Locate the cell with the specified text and output its (X, Y) center coordinate. 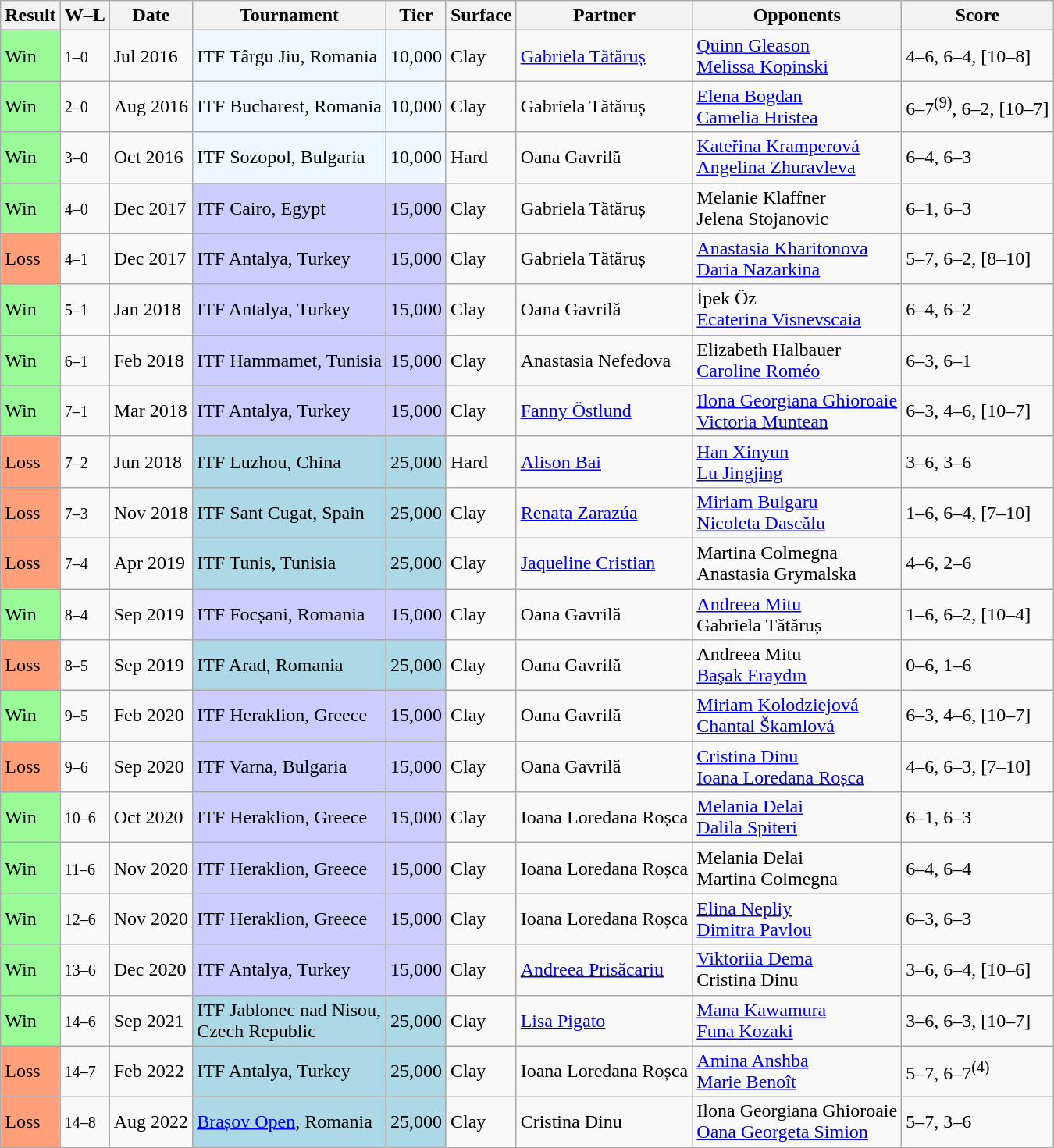
Result (30, 16)
4–6, 6–4, [10–8] (977, 56)
5–7, 3–6 (977, 1122)
6–3, 6–1 (977, 361)
Melania Delai Dalila Spiteri (797, 818)
ITF Târgu Jiu, Romania (290, 56)
Opponents (797, 16)
7–4 (84, 563)
ITF Sozopol, Bulgaria (290, 158)
Jan 2018 (151, 309)
Viktoriia Dema Cristina Dinu (797, 969)
9–5 (84, 716)
Partner (604, 16)
Mana Kawamura Funa Kozaki (797, 1021)
7–3 (84, 512)
6–4, 6–3 (977, 158)
ITF Luzhou, China (290, 462)
Jun 2018 (151, 462)
5–7, 6–2, [8–10] (977, 259)
Miriam Bulgaru Nicoleta Dascălu (797, 512)
Ilona Georgiana Ghioroaie Victoria Muntean (797, 411)
Cristina Dinu (604, 1122)
6–1 (84, 361)
Tournament (290, 16)
4–1 (84, 259)
5–1 (84, 309)
6–4, 6–2 (977, 309)
Aug 2022 (151, 1122)
7–1 (84, 411)
Lisa Pigato (604, 1021)
Elina Nepliy Dimitra Pavlou (797, 919)
6–4, 6–4 (977, 868)
4–6, 2–6 (977, 563)
Han Xinyun Lu Jingjing (797, 462)
13–6 (84, 969)
Quinn Gleason Melissa Kopinski (797, 56)
Nov 2018 (151, 512)
Ilona Georgiana Ghioroaie Oana Georgeta Simion (797, 1122)
Sep 2021 (151, 1021)
Surface (481, 16)
1–6, 6–4, [7–10] (977, 512)
Tier (415, 16)
Andreea Mitu Gabriela Tătăruș (797, 613)
10–6 (84, 818)
Melanie Klaffner Jelena Stojanovic (797, 208)
Melania Delai Martina Colmegna (797, 868)
ITF Tunis, Tunisia (290, 563)
Score (977, 16)
Feb 2020 (151, 716)
Andreea Mitu Başak Eraydın (797, 665)
Mar 2018 (151, 411)
14–6 (84, 1021)
Martina Colmegna Anastasia Grymalska (797, 563)
11–6 (84, 868)
8–5 (84, 665)
Apr 2019 (151, 563)
Anastasia Kharitonova Daria Nazarkina (797, 259)
14–7 (84, 1071)
Amina Anshba Marie Benoît (797, 1071)
İpek Öz Ecaterina Visnevscaia (797, 309)
ITF Jablonec nad Nisou, Czech Republic (290, 1021)
7–2 (84, 462)
9–6 (84, 766)
Jul 2016 (151, 56)
0–6, 1–6 (977, 665)
Miriam Kolodziejová Chantal Škamlová (797, 716)
Kateřina Kramperová Angelina Zhuravleva (797, 158)
Feb 2022 (151, 1071)
ITF Varna, Bulgaria (290, 766)
Aug 2016 (151, 106)
Cristina Dinu Ioana Loredana Roșca (797, 766)
Date (151, 16)
5–7, 6–7(4) (977, 1071)
12–6 (84, 919)
ITF Hammamet, Tunisia (290, 361)
Sep 2020 (151, 766)
3–0 (84, 158)
ITF Focșani, Romania (290, 613)
Andreea Prisăcariu (604, 969)
3–6, 6–4, [10–6] (977, 969)
Brașov Open, Romania (290, 1122)
2–0 (84, 106)
4–6, 6–3, [7–10] (977, 766)
4–0 (84, 208)
Elena Bogdan Camelia Hristea (797, 106)
14–8 (84, 1122)
ITF Cairo, Egypt (290, 208)
W–L (84, 16)
Alison Bai (604, 462)
ITF Bucharest, Romania (290, 106)
Anastasia Nefedova (604, 361)
Feb 2018 (151, 361)
ITF Arad, Romania (290, 665)
Jaqueline Cristian (604, 563)
3–6, 3–6 (977, 462)
Oct 2020 (151, 818)
ITF Sant Cugat, Spain (290, 512)
6–7(9), 6–2, [10–7] (977, 106)
1–6, 6–2, [10–4] (977, 613)
Oct 2016 (151, 158)
1–0 (84, 56)
Dec 2020 (151, 969)
8–4 (84, 613)
Elizabeth Halbauer Caroline Roméo (797, 361)
6–3, 6–3 (977, 919)
Fanny Östlund (604, 411)
3–6, 6–3, [10–7] (977, 1021)
Renata Zarazúa (604, 512)
